For the text-containing cell, return its midpoint in [x, y] coordinate format. 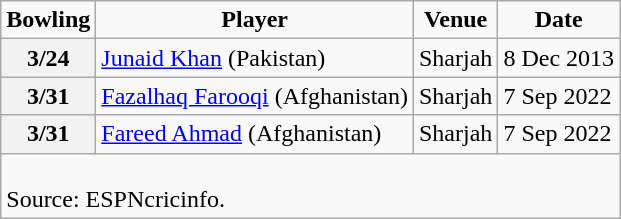
Fazalhaq Farooqi (Afghanistan) [255, 96]
3/24 [48, 58]
8 Dec 2013 [559, 58]
Player [255, 20]
Venue [455, 20]
Date [559, 20]
Fareed Ahmad (Afghanistan) [255, 134]
Source: ESPNcricinfo. [310, 186]
Junaid Khan (Pakistan) [255, 58]
Bowling [48, 20]
